Output the [x, y] coordinate of the center of the cell containing the given text.  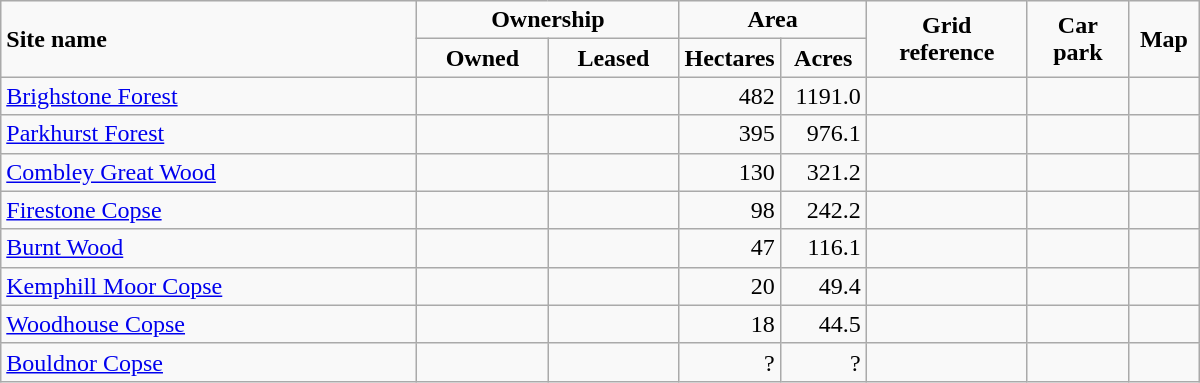
976.1 [823, 134]
321.2 [823, 172]
Map [1164, 39]
242.2 [823, 210]
Parkhurst Forest [209, 134]
Combley Great Wood [209, 172]
49.4 [823, 286]
Brighstone Forest [209, 96]
Leased [614, 58]
98 [730, 210]
Kemphill Moor Copse [209, 286]
Burnt Wood [209, 248]
116.1 [823, 248]
Firestone Copse [209, 210]
44.5 [823, 324]
20 [730, 286]
Woodhouse Copse [209, 324]
130 [730, 172]
Acres [823, 58]
482 [730, 96]
Site name [209, 39]
1191.0 [823, 96]
395 [730, 134]
Area [772, 20]
Car park [1078, 39]
Hectares [730, 58]
Ownership [548, 20]
47 [730, 248]
Owned [482, 58]
Bouldnor Copse [209, 362]
Grid reference [946, 39]
18 [730, 324]
